Determine the [x, y] coordinate at the center of the cell enclosing the given text.  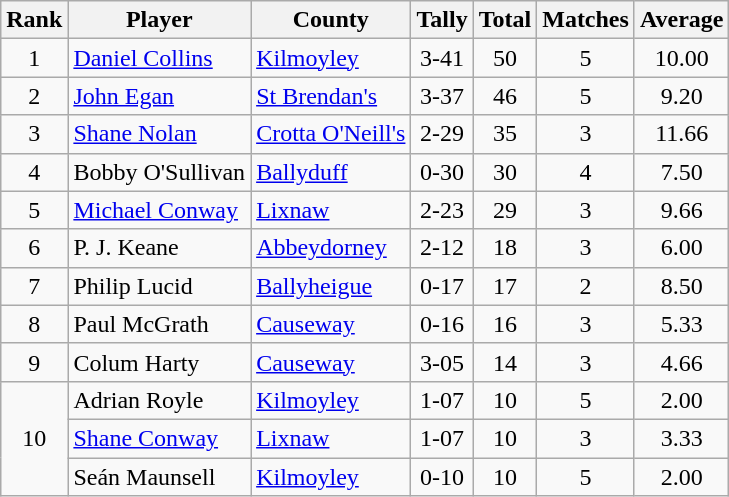
Michael Conway [160, 210]
Total [505, 20]
Colum Harty [160, 362]
Bobby O'Sullivan [160, 172]
3-41 [442, 58]
2-23 [442, 210]
0-30 [442, 172]
County [331, 20]
8.50 [682, 286]
3-37 [442, 96]
Matches [586, 20]
Tally [442, 20]
6 [34, 248]
Crotta O'Neill's [331, 134]
Ballyduff [331, 172]
Shane Nolan [160, 134]
John Egan [160, 96]
0-16 [442, 324]
8 [34, 324]
Shane Conway [160, 438]
29 [505, 210]
50 [505, 58]
16 [505, 324]
4.66 [682, 362]
46 [505, 96]
Rank [34, 20]
30 [505, 172]
35 [505, 134]
St Brendan's [331, 96]
Adrian Royle [160, 400]
1 [34, 58]
9.20 [682, 96]
Average [682, 20]
Paul McGrath [160, 324]
P. J. Keane [160, 248]
7 [34, 286]
17 [505, 286]
3-05 [442, 362]
10.00 [682, 58]
2-29 [442, 134]
Seán Maunsell [160, 477]
6.00 [682, 248]
9 [34, 362]
5.33 [682, 324]
Ballyheigue [331, 286]
18 [505, 248]
0-10 [442, 477]
7.50 [682, 172]
Daniel Collins [160, 58]
14 [505, 362]
0-17 [442, 286]
Philip Lucid [160, 286]
11.66 [682, 134]
9.66 [682, 210]
Player [160, 20]
2-12 [442, 248]
3.33 [682, 438]
Abbeydorney [331, 248]
